For the text-containing cell, return its midpoint in [X, Y] coordinate format. 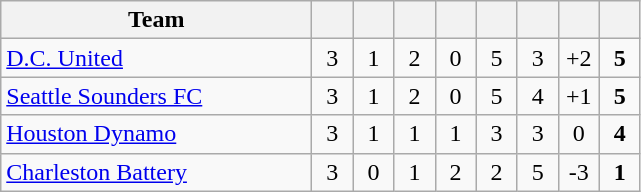
+1 [578, 96]
Houston Dynamo [156, 134]
+2 [578, 58]
Seattle Sounders FC [156, 96]
Charleston Battery [156, 172]
D.C. United [156, 58]
Team [156, 20]
-3 [578, 172]
